Scan for the cell matching the given text and deliver its (X, Y) coordinate at center. 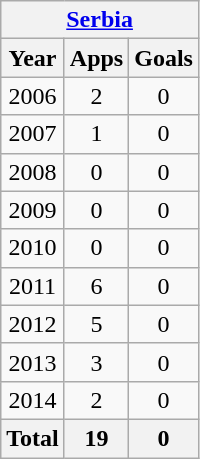
2011 (33, 286)
2006 (33, 96)
Goals (164, 58)
Total (33, 438)
2007 (33, 134)
Year (33, 58)
2010 (33, 248)
Apps (96, 58)
19 (96, 438)
2012 (33, 324)
6 (96, 286)
1 (96, 134)
2013 (33, 362)
2009 (33, 210)
2014 (33, 400)
3 (96, 362)
2008 (33, 172)
5 (96, 324)
Serbia (100, 20)
